Extract the [X, Y] coordinate from the center of the cell holding the provided text.  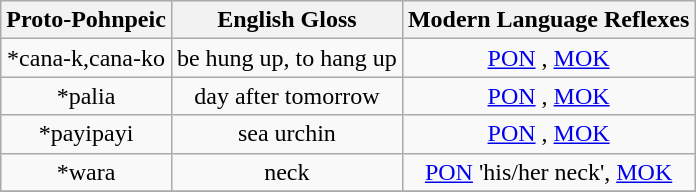
day after tomorrow [286, 96]
PON 'his/her neck', MOK [548, 172]
*payipayi [86, 134]
neck [286, 172]
be hung up, to hang up [286, 58]
sea urchin [286, 134]
Proto-Pohnpeic [86, 20]
Modern Language Reflexes [548, 20]
*wara [86, 172]
English Gloss [286, 20]
*palia [86, 96]
*cana-k,cana-ko [86, 58]
